Pinpoint the cell where the given text exists, returning its (x, y) midpoint coordinate. 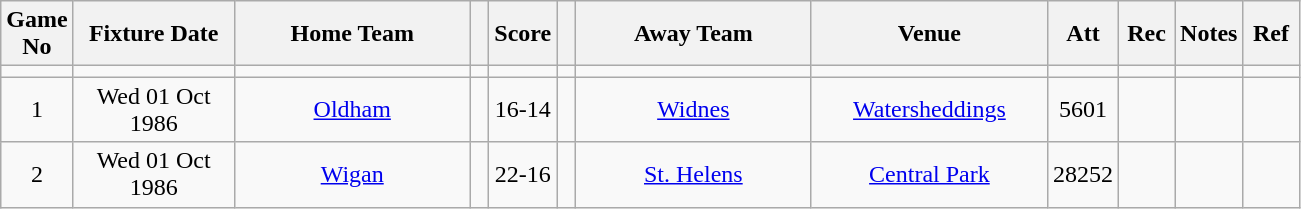
16-14 (523, 110)
Watersheddings (929, 110)
22-16 (523, 174)
Score (523, 34)
Wigan (352, 174)
1 (37, 110)
Venue (929, 34)
Notes (1209, 34)
Oldham (352, 110)
Central Park (929, 174)
Fixture Date (154, 34)
5601 (1082, 110)
Ref (1271, 34)
Home Team (352, 34)
Att (1082, 34)
Game No (37, 34)
Widnes (693, 110)
2 (37, 174)
28252 (1082, 174)
St. Helens (693, 174)
Rec (1147, 34)
Away Team (693, 34)
